Detect which cell encompasses the target text, then output its [X, Y] center coordinate. 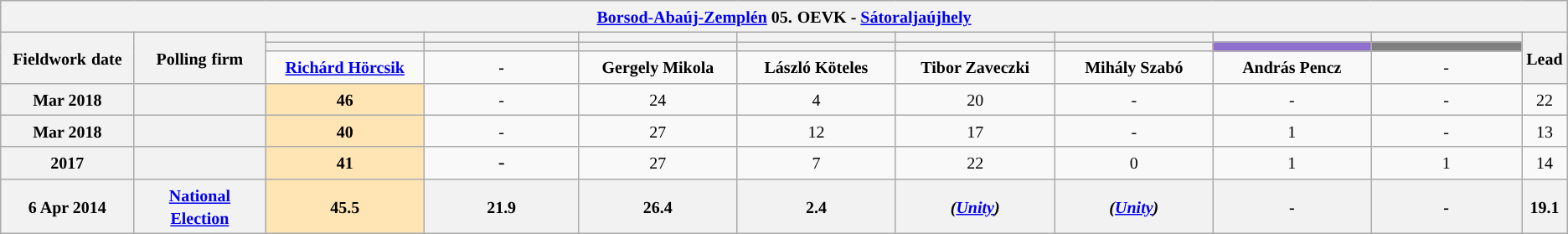
Polling firm [199, 58]
4 [816, 99]
Tibor Zaveczki [975, 67]
12 [816, 131]
19.1 [1545, 206]
40 [345, 131]
41 [345, 163]
46 [345, 99]
2017 [67, 163]
17 [975, 131]
Mihály Szabó [1134, 67]
National Election [199, 206]
6 Apr 2014 [67, 206]
László Köteles [816, 67]
Fieldwork date [67, 58]
26.4 [658, 206]
13 [1545, 131]
24 [658, 99]
Gergely Mikola [658, 67]
Borsod-Abaúj-Zemplén 05. OEVK - Sátoraljaújhely [784, 17]
2.4 [816, 206]
14 [1545, 163]
Richárd Hörcsik [345, 67]
45.5 [345, 206]
Lead [1545, 58]
21.9 [502, 206]
András Pencz [1292, 67]
7 [816, 163]
20 [975, 99]
0 [1134, 163]
